Extract the (X, Y) coordinate from the center of the cell holding the provided text.  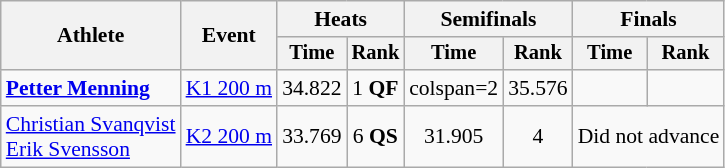
K2 200 m (229, 136)
1 QF (376, 88)
34.822 (312, 88)
Athlete (91, 36)
33.769 (312, 136)
6 QS (376, 136)
Did not advance (649, 136)
Christian SvanqvistErik Svensson (91, 136)
31.905 (454, 136)
colspan=2 (454, 88)
Heats (340, 19)
Petter Menning (91, 88)
4 (538, 136)
K1 200 m (229, 88)
Finals (649, 19)
35.576 (538, 88)
Event (229, 36)
Semifinals (488, 19)
